Return the (x, y) coordinate for the center point of the cell that contains the specified text.  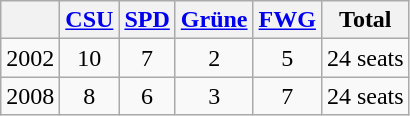
CSU (90, 20)
Total (365, 20)
SPD (147, 20)
8 (90, 96)
2 (214, 58)
3 (214, 96)
Grüne (214, 20)
6 (147, 96)
10 (90, 58)
2008 (30, 96)
5 (287, 58)
2002 (30, 58)
FWG (287, 20)
